Locate the cell with the specified text and output its [X, Y] center coordinate. 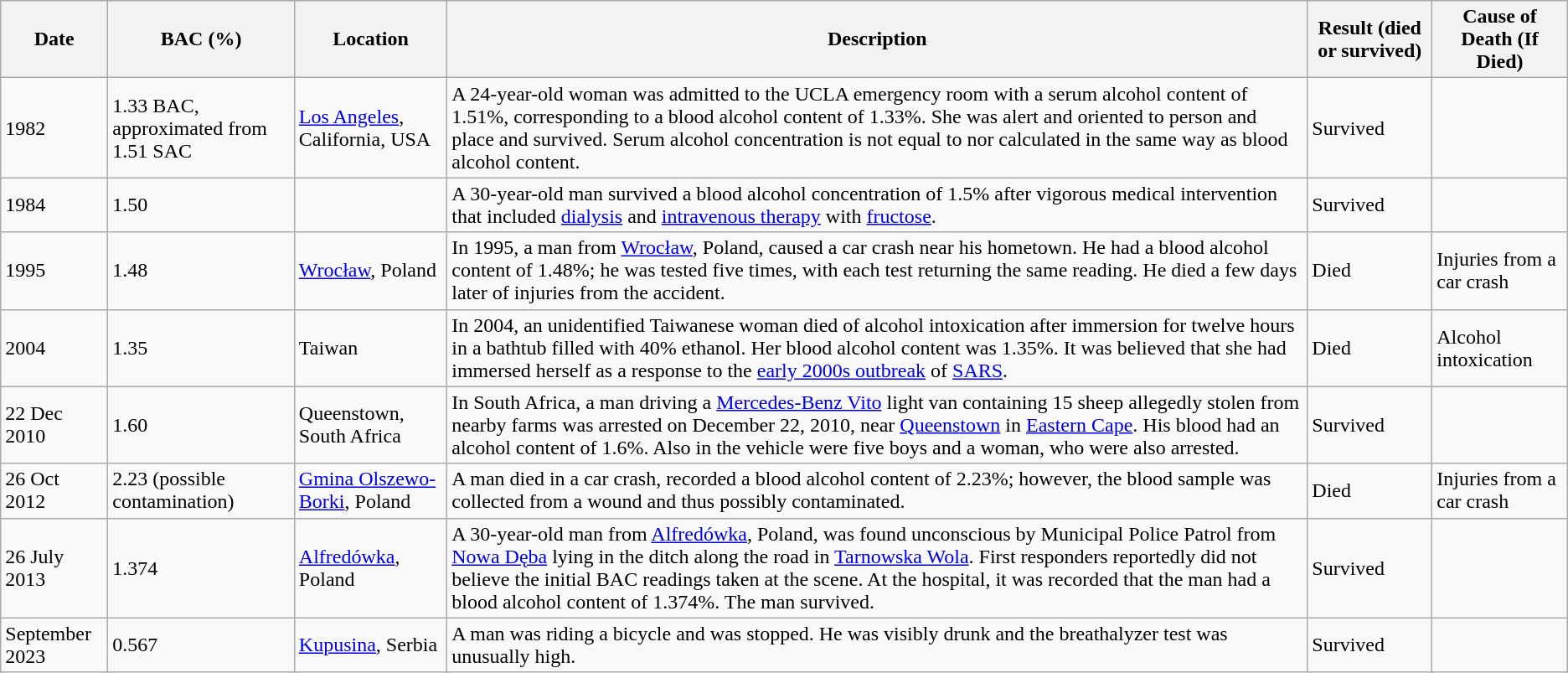
26 July 2013 [54, 568]
Alfredówka, Poland [370, 568]
Wrocław, Poland [370, 271]
Kupusina, Serbia [370, 645]
Result (died or survived) [1370, 39]
1.50 [201, 204]
1.33 BAC, approximated from 1.51 SAC [201, 127]
1.374 [201, 568]
2004 [54, 348]
1.48 [201, 271]
1995 [54, 271]
Cause of Death (If Died) [1500, 39]
Date [54, 39]
1.60 [201, 425]
1984 [54, 204]
1982 [54, 127]
1.35 [201, 348]
A man was riding a bicycle and was stopped. He was visibly drunk and the breathalyzer test was unusually high. [878, 645]
Location [370, 39]
Queenstown, South Africa [370, 425]
Gmina Olszewo-Borki, Poland [370, 491]
Los Angeles, California, USA [370, 127]
22 Dec 2010 [54, 425]
0.567 [201, 645]
Description [878, 39]
26 Oct 2012 [54, 491]
BAC (%) [201, 39]
2.23 (possible contamination) [201, 491]
September 2023 [54, 645]
Alcohol intoxication [1500, 348]
Taiwan [370, 348]
